Extract the (X, Y) coordinate from the center of the cell holding the provided text.  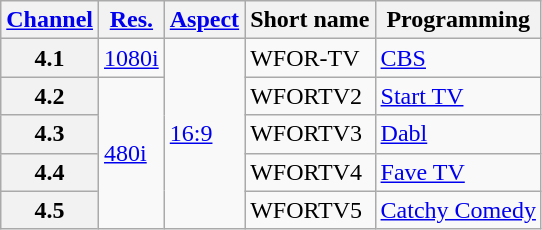
Aspect (204, 20)
WFORTV3 (310, 134)
WFORTV5 (310, 210)
1080i (132, 58)
WFORTV4 (310, 172)
WFOR-TV (310, 58)
16:9 (204, 134)
Start TV (458, 96)
Fave TV (458, 172)
WFORTV2 (310, 96)
4.2 (50, 96)
Catchy Comedy (458, 210)
CBS (458, 58)
4.4 (50, 172)
Short name (310, 20)
4.3 (50, 134)
Programming (458, 20)
480i (132, 153)
Dabl (458, 134)
4.1 (50, 58)
Channel (50, 20)
Res. (132, 20)
4.5 (50, 210)
